Provide the (x, y) coordinate of the cell's center where the given text is located.  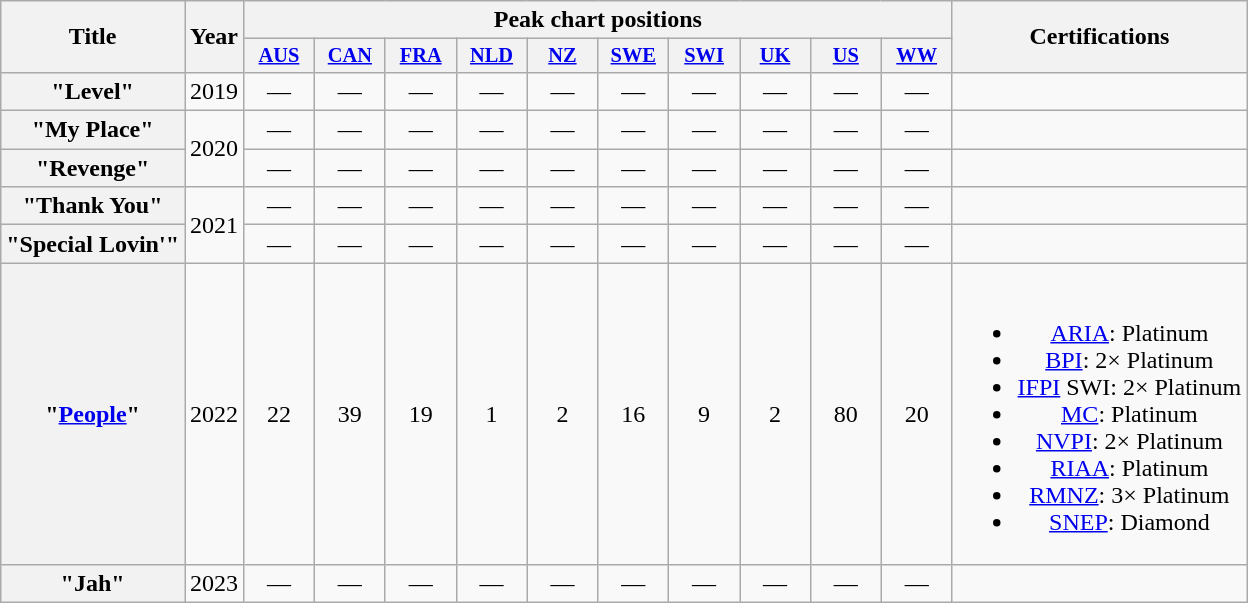
80 (846, 414)
22 (280, 414)
Year (214, 37)
SWI (704, 56)
Certifications (1100, 37)
FRA (420, 56)
2020 (214, 149)
"Special Lovin'" (93, 244)
2023 (214, 584)
19 (420, 414)
WW (916, 56)
16 (634, 414)
9 (704, 414)
Peak chart positions (598, 20)
SWE (634, 56)
"Thank You" (93, 206)
"Revenge" (93, 168)
2019 (214, 91)
2021 (214, 225)
39 (350, 414)
"Jah" (93, 584)
NLD (492, 56)
ARIA: PlatinumBPI: 2× PlatinumIFPI SWI: 2× PlatinumMC: PlatinumNVPI: 2× PlatinumRIAA: PlatinumRMNZ: 3× PlatinumSNEP: Diamond (1100, 414)
Title (93, 37)
2022 (214, 414)
"Level" (93, 91)
NZ (562, 56)
1 (492, 414)
20 (916, 414)
"People" (93, 414)
AUS (280, 56)
US (846, 56)
"My Place" (93, 130)
CAN (350, 56)
UK (776, 56)
